Capture the cell that displays the provided text and extract its [X, Y] central coordinate. 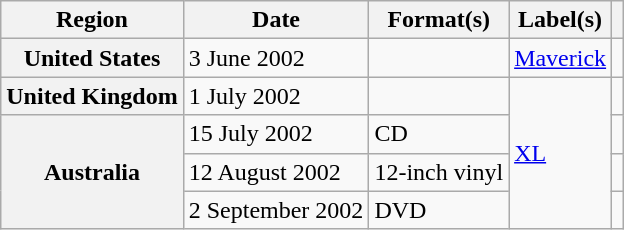
Date [276, 20]
Australia [92, 172]
15 July 2002 [276, 134]
12-inch vinyl [439, 172]
CD [439, 134]
Label(s) [560, 20]
3 June 2002 [276, 58]
United States [92, 58]
Maverick [560, 58]
12 August 2002 [276, 172]
Region [92, 20]
Format(s) [439, 20]
2 September 2002 [276, 210]
United Kingdom [92, 96]
1 July 2002 [276, 96]
DVD [439, 210]
XL [560, 153]
